From the cell containing the given text, extract its center point as (x, y) coordinate. 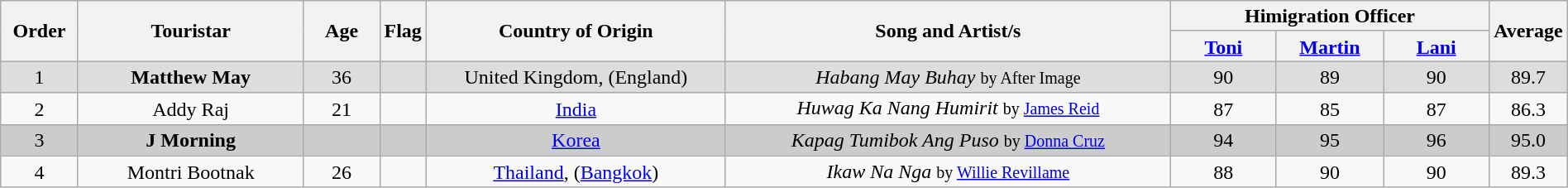
Flag (403, 31)
89.7 (1528, 77)
95.0 (1528, 140)
Country of Origin (576, 31)
2 (40, 108)
26 (342, 171)
Song and Artist/s (948, 31)
Ikaw Na Nga by Willie Revillame (948, 171)
88 (1223, 171)
36 (342, 77)
J Morning (190, 140)
Order (40, 31)
Addy Raj (190, 108)
Touristar (190, 31)
4 (40, 171)
India (576, 108)
95 (1330, 140)
Toni (1223, 46)
Korea (576, 140)
89.3 (1528, 171)
94 (1223, 140)
Age (342, 31)
21 (342, 108)
1 (40, 77)
Matthew May (190, 77)
86.3 (1528, 108)
96 (1437, 140)
Himigration Officer (1330, 17)
3 (40, 140)
Huwag Ka Nang Humirit by James Reid (948, 108)
Kapag Tumibok Ang Puso by Donna Cruz (948, 140)
Habang May Buhay by After Image (948, 77)
Montri Bootnak (190, 171)
Thailand, (Bangkok) (576, 171)
85 (1330, 108)
Average (1528, 31)
Lani (1437, 46)
89 (1330, 77)
United Kingdom, (England) (576, 77)
Martin (1330, 46)
